Pinpoint the cell where the given text exists, returning its [x, y] midpoint coordinate. 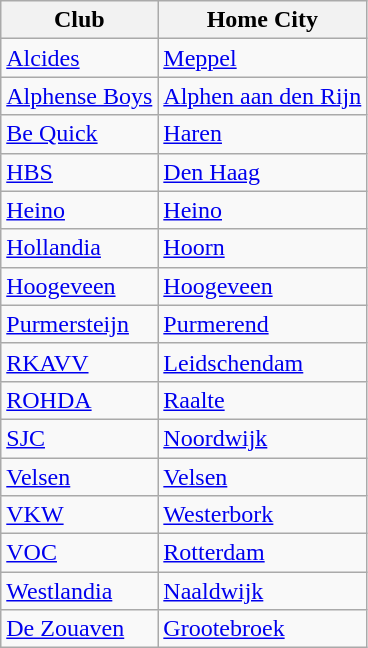
Home City [262, 20]
Hoorn [262, 248]
SJC [80, 438]
HBS [80, 172]
Westerbork [262, 515]
Naaldwijk [262, 591]
Den Haag [262, 172]
Haren [262, 134]
Hollandia [80, 248]
Meppel [262, 58]
ROHDA [80, 400]
Alphen aan den Rijn [262, 96]
VOC [80, 553]
Noordwijk [262, 438]
Be Quick [80, 134]
VKW [80, 515]
Raalte [262, 400]
Alphense Boys [80, 96]
Rotterdam [262, 553]
Westlandia [80, 591]
Purmerend [262, 324]
Club [80, 20]
Purmersteijn [80, 324]
Leidschendam [262, 362]
RKAVV [80, 362]
Alcides [80, 58]
Grootebroek [262, 629]
De Zouaven [80, 629]
